Pinpoint the cell where the given text exists, returning its [x, y] midpoint coordinate. 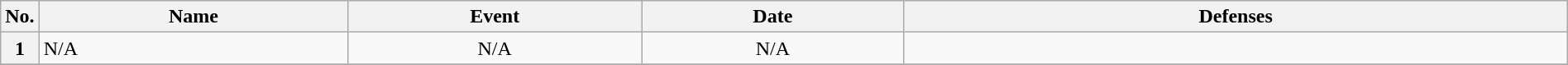
No. [20, 17]
Name [194, 17]
Defenses [1236, 17]
1 [20, 48]
Event [495, 17]
Date [772, 17]
